Pinpoint the cell where the given text exists, returning its (x, y) midpoint coordinate. 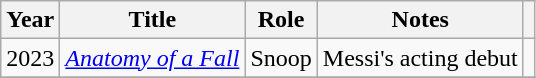
Messi's acting debut (420, 58)
2023 (30, 58)
Notes (420, 20)
Snoop (281, 58)
Role (281, 20)
Title (152, 20)
Year (30, 20)
Anatomy of a Fall (152, 58)
